Determine the [X, Y] coordinate at the center of the cell enclosing the given text.  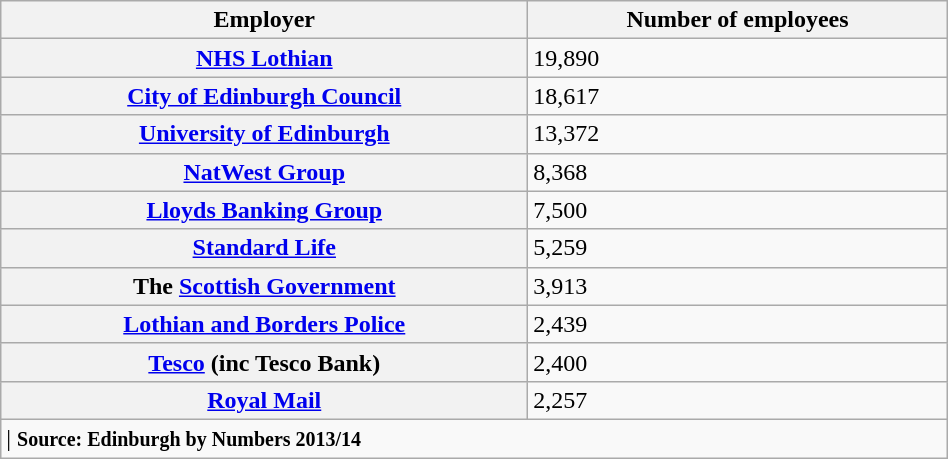
18,617 [738, 96]
8,368 [738, 172]
Royal Mail [264, 400]
3,913 [738, 286]
Number of employees [738, 20]
Lloyds Banking Group [264, 210]
19,890 [738, 58]
University of Edinburgh [264, 134]
2,400 [738, 362]
| Source: Edinburgh by Numbers 2013/14 [474, 438]
13,372 [738, 134]
2,257 [738, 400]
Lothian and Borders Police [264, 324]
NatWest Group [264, 172]
Standard Life [264, 248]
5,259 [738, 248]
City of Edinburgh Council [264, 96]
Tesco (inc Tesco Bank) [264, 362]
Employer [264, 20]
2,439 [738, 324]
The Scottish Government [264, 286]
NHS Lothian [264, 58]
7,500 [738, 210]
